Output the (X, Y) coordinate of the center of the cell containing the given text.  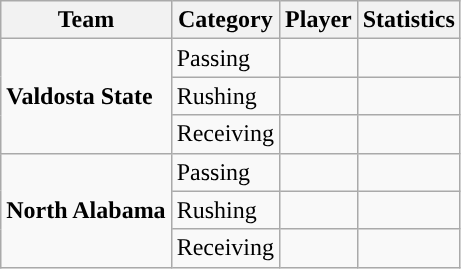
Valdosta State (86, 96)
Statistics (408, 20)
Player (319, 20)
Team (86, 20)
North Alabama (86, 210)
Category (225, 20)
